Search for the cell housing the specified text and yield its (x, y) center coordinate. 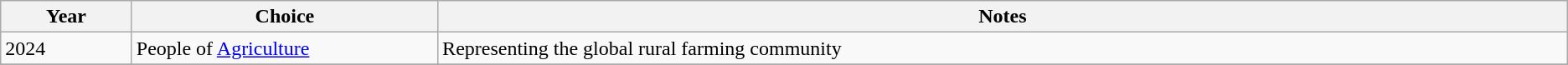
Choice (285, 17)
Representing the global rural farming community (1003, 48)
Notes (1003, 17)
Year (67, 17)
2024 (67, 48)
People of Agriculture (285, 48)
